Extract the [x, y] coordinate from the center of the cell holding the provided text.  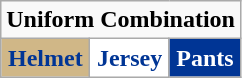
Jersey [130, 58]
Pants [204, 58]
Uniform Combination [121, 20]
Helmet [46, 58]
